Scan for the cell matching the given text and deliver its (x, y) coordinate at center. 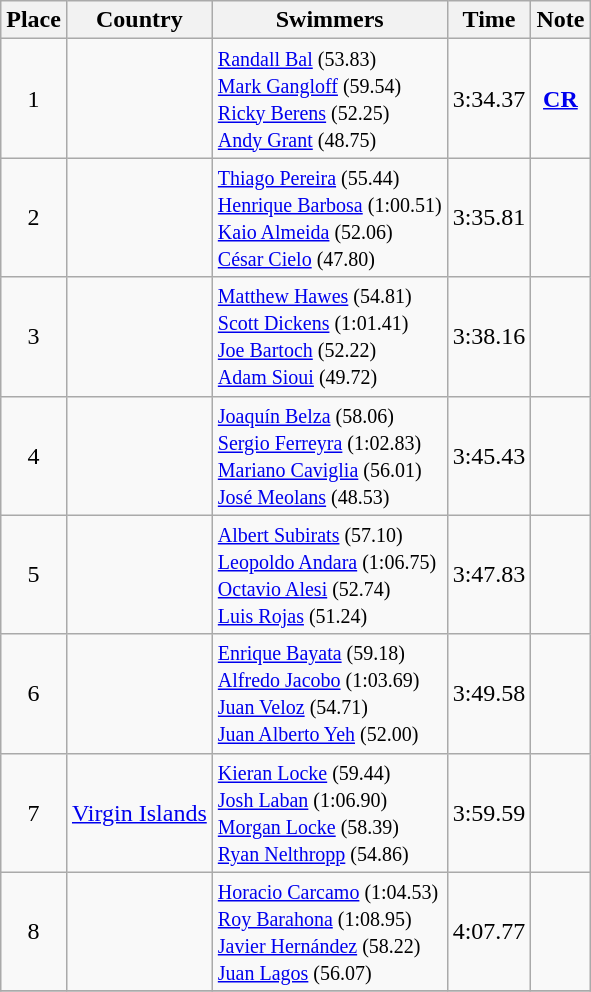
Kieran Locke (59.44) Josh Laban (1:06.90) Morgan Locke (58.39) Ryan Nelthropp (54.86) (330, 812)
5 (34, 574)
3:34.37 (489, 98)
4:07.77 (489, 932)
Time (489, 20)
3:45.43 (489, 456)
Matthew Hawes (54.81) Scott Dickens (1:01.41) Joe Bartoch (52.22) Adam Sioui (49.72) (330, 336)
Horacio Carcamo (1:04.53) Roy Barahona (1:08.95) Javier Hernández (58.22) Juan Lagos (56.07) (330, 932)
2 (34, 218)
8 (34, 932)
Note (560, 20)
Enrique Bayata (59.18) Alfredo Jacobo (1:03.69) Juan Veloz (54.71) Juan Alberto Yeh (52.00) (330, 694)
3:59.59 (489, 812)
Joaquín Belza (58.06) Sergio Ferreyra (1:02.83) Mariano Caviglia (56.01) José Meolans (48.53) (330, 456)
Thiago Pereira (55.44) Henrique Barbosa (1:00.51) Kaio Almeida (52.06) César Cielo (47.80) (330, 218)
7 (34, 812)
3:38.16 (489, 336)
4 (34, 456)
Randall Bal (53.83) Mark Gangloff (59.54) Ricky Berens (52.25) Andy Grant (48.75) (330, 98)
3 (34, 336)
3:49.58 (489, 694)
1 (34, 98)
Albert Subirats (57.10) Leopoldo Andara (1:06.75) Octavio Alesi (52.74) Luis Rojas (51.24) (330, 574)
Country (139, 20)
CR (560, 98)
Place (34, 20)
3:47.83 (489, 574)
Virgin Islands (139, 812)
3:35.81 (489, 218)
6 (34, 694)
Swimmers (330, 20)
